Extract the (X, Y) coordinate from the center of the cell holding the provided text.  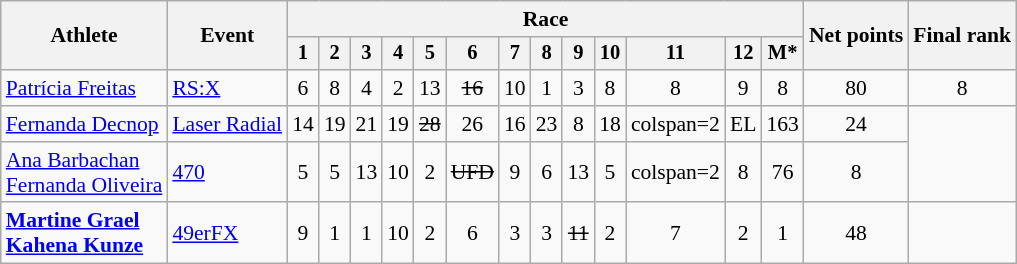
M* (782, 54)
Ana BarbachanFernanda Oliveira (84, 172)
76 (782, 172)
Event (227, 36)
80 (856, 88)
470 (227, 172)
Net points (856, 36)
Race (546, 19)
163 (782, 124)
RS:X (227, 88)
Martine GraelKahena Kunze (84, 234)
12 (744, 54)
18 (610, 124)
UFD (472, 172)
21 (367, 124)
14 (303, 124)
EL (744, 124)
Patrícia Freitas (84, 88)
Fernanda Decnop (84, 124)
Laser Radial (227, 124)
26 (472, 124)
Athlete (84, 36)
49erFX (227, 234)
23 (547, 124)
24 (856, 124)
Final rank (962, 36)
48 (856, 234)
28 (430, 124)
